Return [x, y] of the center of cell containing provided text 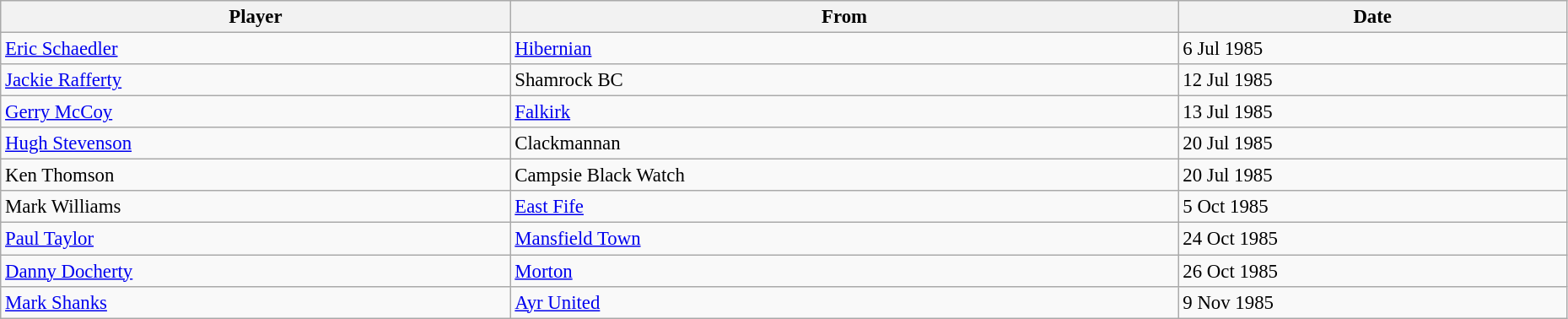
Mark Williams [256, 207]
Campsie Black Watch [844, 176]
Falkirk [844, 112]
6 Jul 1985 [1372, 49]
24 Oct 1985 [1372, 239]
East Fife [844, 207]
Hibernian [844, 49]
Gerry McCoy [256, 112]
26 Oct 1985 [1372, 271]
Hugh Stevenson [256, 143]
13 Jul 1985 [1372, 112]
Paul Taylor [256, 239]
Jackie Rafferty [256, 80]
Shamrock BC [844, 80]
12 Jul 1985 [1372, 80]
Morton [844, 271]
9 Nov 1985 [1372, 302]
Mark Shanks [256, 302]
Mansfield Town [844, 239]
Player [256, 17]
Date [1372, 17]
Ayr United [844, 302]
Clackmannan [844, 143]
Eric Schaedler [256, 49]
From [844, 17]
Danny Docherty [256, 271]
5 Oct 1985 [1372, 207]
Ken Thomson [256, 176]
